For the text-containing cell, return its midpoint in (x, y) coordinate format. 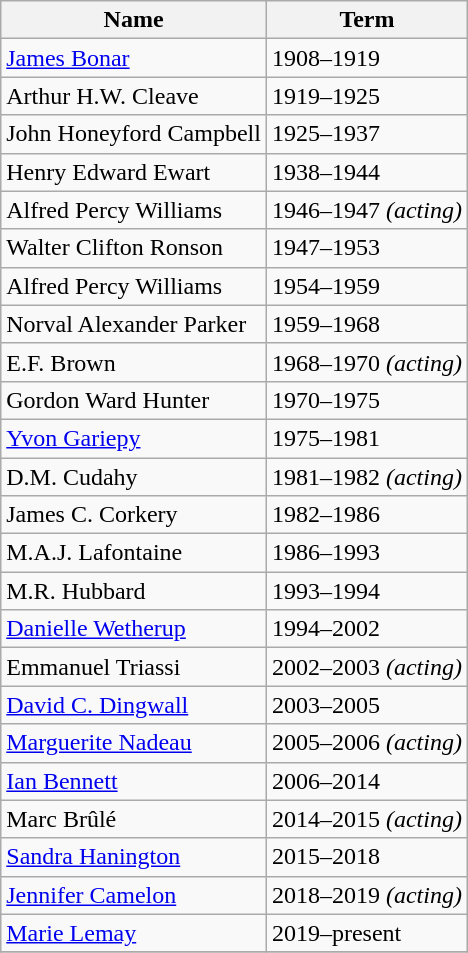
E.F. Brown (134, 362)
1954–1959 (366, 286)
1947–1953 (366, 248)
Marc Brûlé (134, 819)
Arthur H.W. Cleave (134, 96)
1975–1981 (366, 438)
Danielle Wetherup (134, 629)
1986–1993 (366, 553)
Gordon Ward Hunter (134, 400)
1938–1944 (366, 172)
1994–2002 (366, 629)
2019–present (366, 933)
Sandra Hanington (134, 857)
Name (134, 20)
2005–2006 (acting) (366, 743)
Marie Lemay (134, 933)
1919–1925 (366, 96)
1908–1919 (366, 58)
2003–2005 (366, 705)
1968–1970 (acting) (366, 362)
Yvon Gariepy (134, 438)
Marguerite Nadeau (134, 743)
2014–2015 (acting) (366, 819)
2018–2019 (acting) (366, 895)
1981–1982 (acting) (366, 477)
Henry Edward Ewart (134, 172)
M.A.J. Lafontaine (134, 553)
1970–1975 (366, 400)
D.M. Cudahy (134, 477)
Norval Alexander Parker (134, 324)
John Honeyford Campbell (134, 134)
1982–1986 (366, 515)
Jennifer Camelon (134, 895)
2002–2003 (acting) (366, 667)
Walter Clifton Ronson (134, 248)
Emmanuel Triassi (134, 667)
James Bonar (134, 58)
Ian Bennett (134, 781)
Term (366, 20)
1925–1937 (366, 134)
David C. Dingwall (134, 705)
1993–1994 (366, 591)
1959–1968 (366, 324)
James C. Corkery (134, 515)
M.R. Hubbard (134, 591)
1946–1947 (acting) (366, 210)
2006–2014 (366, 781)
2015–2018 (366, 857)
